From the cell containing the given text, extract its center point as [X, Y] coordinate. 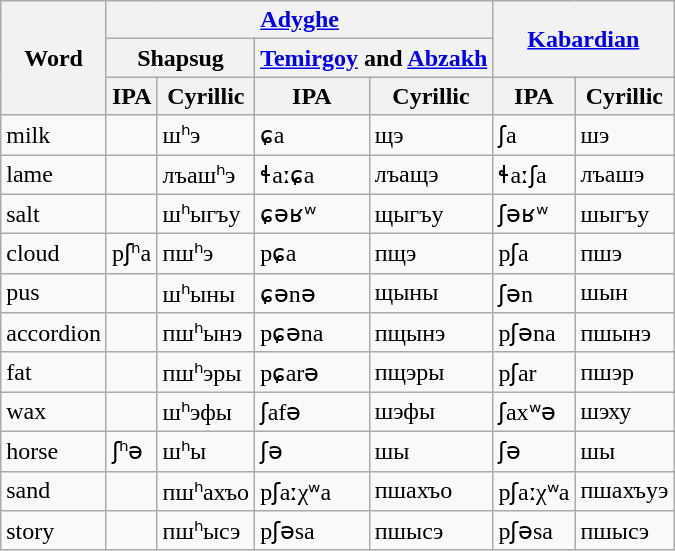
ɕəʁʷ [312, 214]
пшʰахъо [206, 491]
ʃʰə [132, 451]
ʃafə [312, 412]
лъащэ [431, 174]
salt [54, 214]
пшʰэ [206, 254]
шʰэ [206, 135]
щэ [431, 135]
шʰыгъу [206, 214]
щыны [431, 293]
пшахъо [431, 491]
пшахъуэ [624, 491]
pɕarə [312, 372]
ʃa [534, 135]
ʃən [534, 293]
шʰэфы [206, 412]
Kabardian [584, 39]
пшʰэры [206, 372]
шэ [624, 135]
pʃəna [534, 333]
ɕənə [312, 293]
ɕa [312, 135]
шыгъу [624, 214]
Word [54, 58]
ʃaxʷə [534, 412]
шʰыны [206, 293]
Shapsug [180, 58]
pɕa [312, 254]
шэфы [431, 412]
пщэ [431, 254]
milk [54, 135]
Temirgoy and Abzakh [374, 58]
ɬaːɕa [312, 174]
шʰы [206, 451]
щыгъу [431, 214]
пщынэ [431, 333]
Adyghe [299, 20]
пщэры [431, 372]
шын [624, 293]
cloud [54, 254]
пшэр [624, 372]
sand [54, 491]
lame [54, 174]
pʃar [534, 372]
pɕəna [312, 333]
пшʰысэ [206, 531]
wax [54, 412]
лъашʰэ [206, 174]
лъашэ [624, 174]
пшэ [624, 254]
horse [54, 451]
pʃʰa [132, 254]
ɬaːʃa [534, 174]
pus [54, 293]
ʃəʁʷ [534, 214]
пшынэ [624, 333]
pʃa [534, 254]
accordion [54, 333]
пшʰынэ [206, 333]
fat [54, 372]
шэху [624, 412]
story [54, 531]
